Locate the cell with the specified text and output its (x, y) center coordinate. 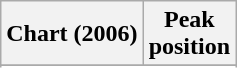
Chart (2006) (72, 34)
Peakposition (189, 34)
